Return the [x, y] coordinate for the center point of the cell that contains the specified text.  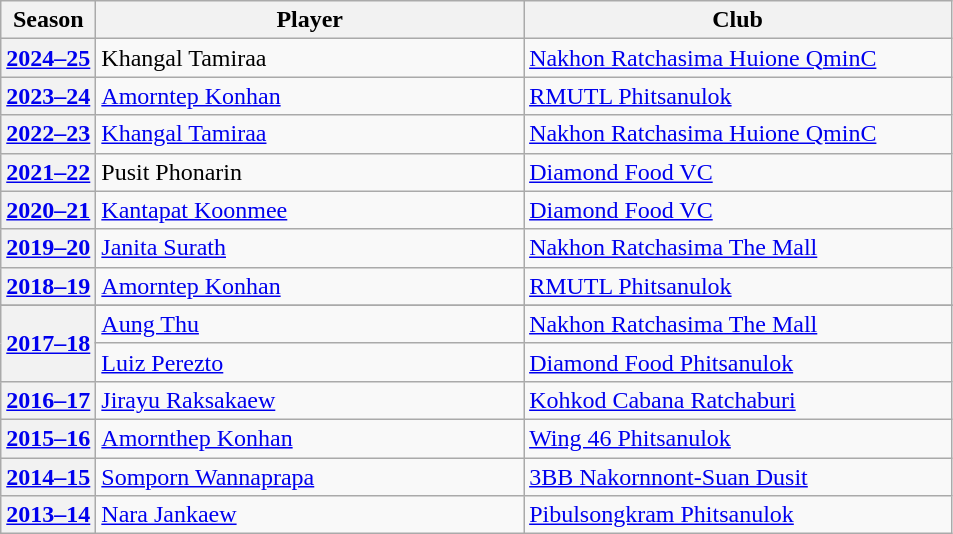
2014–15 [48, 477]
3BB Nakornnont-Suan Dusit [738, 477]
2020–21 [48, 210]
Luiz Perezto [310, 362]
2024–25 [48, 58]
2016–17 [48, 400]
Aung Thu [310, 324]
Kantapat Koonmee [310, 210]
Kohkod Cabana Ratchaburi [738, 400]
Somporn Wannaprapa [310, 477]
Diamond Food Phitsanulok [738, 362]
2018–19 [48, 286]
Pibulsongkram Phitsanulok [738, 515]
Club [738, 20]
Jirayu Raksakaew [310, 400]
Player [310, 20]
2019–20 [48, 248]
Amornthep Konhan [310, 438]
Wing 46 Phitsanulok [738, 438]
2013–14 [48, 515]
Nara Jankaew [310, 515]
2023–24 [48, 96]
Season [48, 20]
Pusit Phonarin [310, 172]
2015–16 [48, 438]
2022–23 [48, 134]
2017–18 [48, 343]
Janita Surath [310, 248]
2021–22 [48, 172]
